Find where the given text appears and provide that cell's center as (x, y) coordinate. 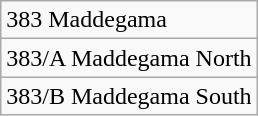
383/A Maddegama North (129, 58)
383/B Maddegama South (129, 96)
383 Maddegama (129, 20)
